For the text-containing cell, return its midpoint in (X, Y) coordinate format. 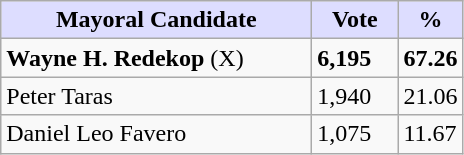
67.26 (430, 58)
Peter Taras (156, 96)
Wayne H. Redekop (X) (156, 58)
% (430, 20)
Daniel Leo Favero (156, 134)
21.06 (430, 96)
1,075 (355, 134)
Mayoral Candidate (156, 20)
1,940 (355, 96)
Vote (355, 20)
11.67 (430, 134)
6,195 (355, 58)
